Scan for the cell matching the given text and deliver its (X, Y) coordinate at center. 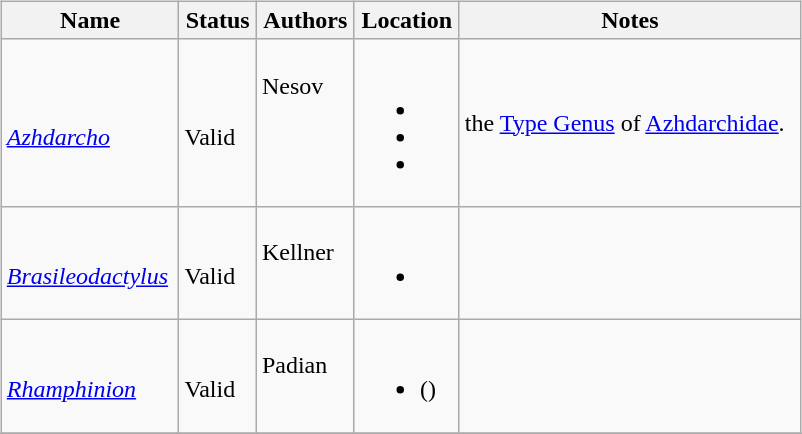
Azhdarcho (90, 122)
Name (90, 20)
Brasileodactylus (90, 262)
Nesov (300, 122)
Kellner (300, 262)
Notes (630, 20)
Rhamphinion (90, 376)
Authors (305, 20)
the Type Genus of Azhdarchidae. (630, 122)
() (406, 376)
Padian (300, 376)
Location (406, 20)
Status (218, 20)
